Pinpoint the cell where the given text exists, returning its [x, y] midpoint coordinate. 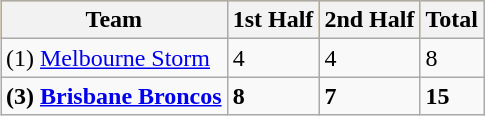
2nd Half [370, 20]
(1) Melbourne Storm [114, 58]
15 [452, 96]
(3) Brisbane Broncos [114, 96]
Team [114, 20]
1st Half [273, 20]
Total [452, 20]
7 [370, 96]
